Locate the cell with the specified text and output its [x, y] center coordinate. 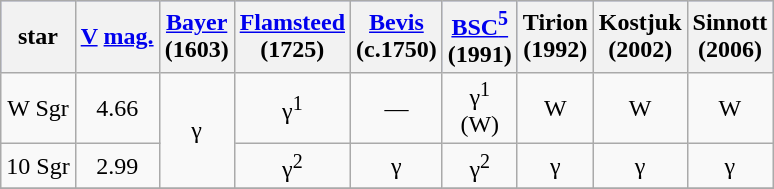
γ1 [292, 108]
V mag. [117, 37]
Sinnott(2006) [730, 37]
BSC5(1991) [480, 37]
Bayer(1603) [196, 37]
Kostjuk(2002) [640, 37]
Tirion(1992) [555, 37]
10 Sgr [38, 166]
― [397, 108]
2.99 [117, 166]
γ1(W) [480, 108]
Bevis(c.1750) [397, 37]
Flamsteed(1725) [292, 37]
W Sgr [38, 108]
4.66 [117, 108]
star [38, 37]
